Detect which cell encompasses the target text, then output its [X, Y] center coordinate. 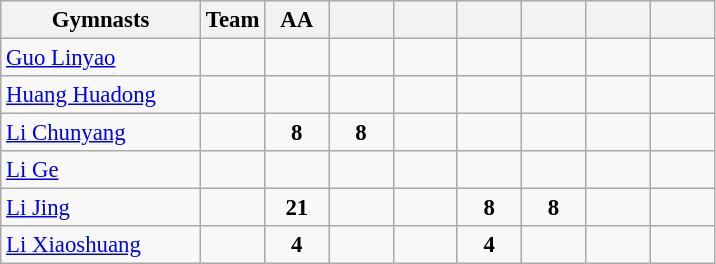
Li Ge [101, 170]
Team [232, 20]
AA [297, 20]
Gymnasts [101, 20]
Huang Huadong [101, 95]
Li Xiaoshuang [101, 245]
Guo Linyao [101, 58]
Li Chunyang [101, 133]
Li Jing [101, 208]
21 [297, 208]
